Pinpoint the cell where the given text exists, returning its [x, y] midpoint coordinate. 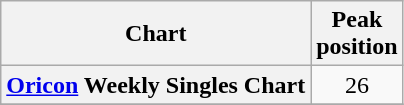
Peakposition [357, 34]
26 [357, 85]
Oricon Weekly Singles Chart [156, 85]
Chart [156, 34]
